Pinpoint the cell where the given text exists, returning its [x, y] midpoint coordinate. 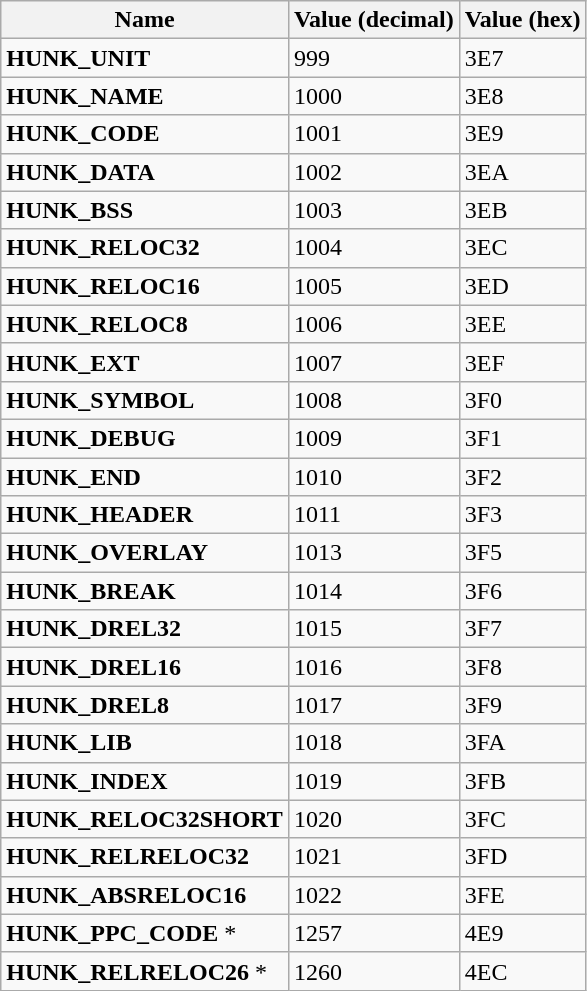
1260 [374, 971]
3EA [522, 172]
1009 [374, 438]
HUNK_RELRELOC26 * [145, 971]
HUNK_PPC_CODE * [145, 933]
3E8 [522, 96]
1022 [374, 895]
HUNK_CODE [145, 134]
3EF [522, 362]
3F8 [522, 667]
1008 [374, 400]
3E9 [522, 134]
HUNK_HEADER [145, 515]
1015 [374, 629]
1004 [374, 248]
4E9 [522, 933]
3FC [522, 819]
1002 [374, 172]
HUNK_SYMBOL [145, 400]
3FD [522, 857]
3F6 [522, 591]
3EC [522, 248]
1001 [374, 134]
3E7 [522, 58]
3EE [522, 324]
3F9 [522, 705]
HUNK_DREL16 [145, 667]
HUNK_ABSRELOC16 [145, 895]
HUNK_DATA [145, 172]
1014 [374, 591]
1000 [374, 96]
1257 [374, 933]
Value (decimal) [374, 20]
999 [374, 58]
1005 [374, 286]
3F1 [522, 438]
1006 [374, 324]
1003 [374, 210]
HUNK_EXT [145, 362]
1016 [374, 667]
3ED [522, 286]
HUNK_DREL32 [145, 629]
HUNK_END [145, 477]
Name [145, 20]
HUNK_RELOC32 [145, 248]
1017 [374, 705]
1010 [374, 477]
HUNK_OVERLAY [145, 553]
1018 [374, 743]
HUNK_BREAK [145, 591]
3F5 [522, 553]
HUNK_BSS [145, 210]
HUNK_RELOC32SHORT [145, 819]
Value (hex) [522, 20]
HUNK_RELOC8 [145, 324]
HUNK_NAME [145, 96]
1019 [374, 781]
HUNK_RELRELOC32 [145, 857]
HUNK_UNIT [145, 58]
1007 [374, 362]
HUNK_DREL8 [145, 705]
HUNK_INDEX [145, 781]
3FA [522, 743]
3FE [522, 895]
3EB [522, 210]
1021 [374, 857]
HUNK_RELOC16 [145, 286]
1013 [374, 553]
4EC [522, 971]
3F7 [522, 629]
HUNK_DEBUG [145, 438]
3F3 [522, 515]
1020 [374, 819]
1011 [374, 515]
3FB [522, 781]
HUNK_LIB [145, 743]
3F2 [522, 477]
3F0 [522, 400]
